Capture the cell that displays the provided text and extract its [x, y] central coordinate. 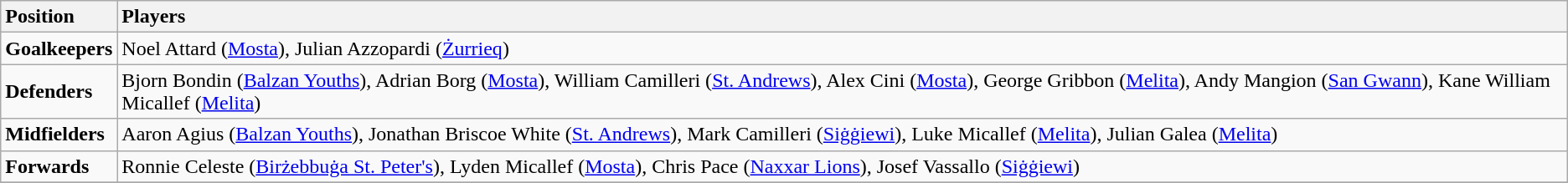
Ronnie Celeste (Birżebbuġa St. Peter's), Lyden Micallef (Mosta), Chris Pace (Naxxar Lions), Josef Vassallo (Siġġiewi) [843, 166]
Noel Attard (Mosta), Julian Azzopardi (Żurrieq) [843, 48]
Aaron Agius (Balzan Youths), Jonathan Briscoe White (St. Andrews), Mark Camilleri (Siġġiewi), Luke Micallef (Melita), Julian Galea (Melita) [843, 135]
Position [59, 17]
Players [843, 17]
Forwards [59, 166]
Midfielders [59, 135]
Goalkeepers [59, 48]
Defenders [59, 92]
